Extract the [x, y] coordinate from the center of the cell holding the provided text.  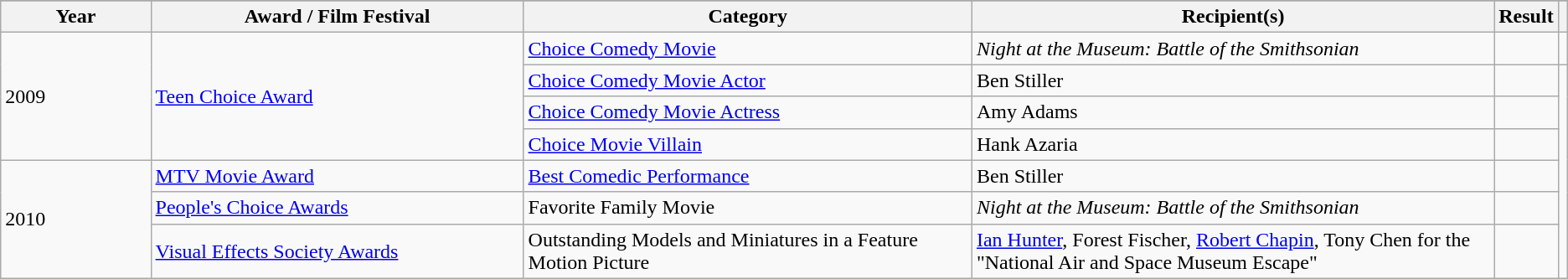
People's Choice Awards [337, 208]
Result [1526, 17]
Teen Choice Award [337, 96]
Best Comedic Performance [747, 176]
Award / Film Festival [337, 17]
Choice Comedy Movie [747, 49]
2010 [75, 220]
Amy Adams [1233, 112]
Hank Azaria [1233, 144]
Year [75, 17]
Category [747, 17]
Choice Comedy Movie Actress [747, 112]
Favorite Family Movie [747, 208]
MTV Movie Award [337, 176]
Ian Hunter, Forest Fischer, Robert Chapin, Tony Chen for the "National Air and Space Museum Escape" [1233, 251]
Choice Movie Villain [747, 144]
Recipient(s) [1233, 17]
Choice Comedy Movie Actor [747, 80]
2009 [75, 96]
Visual Effects Society Awards [337, 251]
Outstanding Models and Miniatures in a Feature Motion Picture [747, 251]
